Detect which cell encompasses the target text, then output its (x, y) center coordinate. 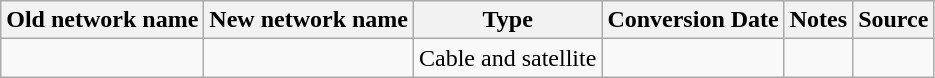
Conversion Date (693, 20)
Cable and satellite (508, 58)
Notes (818, 20)
Old network name (102, 20)
Source (894, 20)
New network name (309, 20)
Type (508, 20)
